Pinpoint the cell where the given text exists, returning its [X, Y] midpoint coordinate. 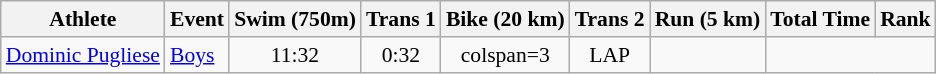
Dominic Pugliese [83, 55]
LAP [610, 55]
Event [197, 19]
Swim (750m) [295, 19]
Rank [906, 19]
Bike (20 km) [506, 19]
Trans 1 [401, 19]
0:32 [401, 55]
colspan=3 [506, 55]
Run (5 km) [708, 19]
Total Time [820, 19]
11:32 [295, 55]
Athlete [83, 19]
Trans 2 [610, 19]
Boys [197, 55]
